Scan for the cell matching the given text and deliver its (X, Y) coordinate at center. 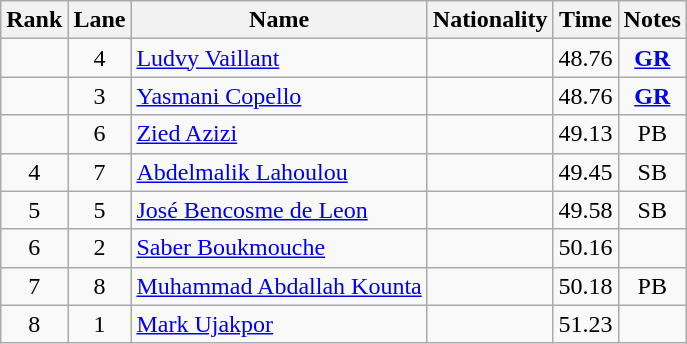
1 (100, 324)
2 (100, 248)
Name (279, 20)
Notes (652, 20)
Rank (34, 20)
Muhammad Abdallah Kounta (279, 286)
49.45 (586, 172)
50.18 (586, 286)
Mark Ujakpor (279, 324)
Abdelmalik Lahoulou (279, 172)
Ludvy Vaillant (279, 58)
49.13 (586, 134)
3 (100, 96)
Nationality (490, 20)
Lane (100, 20)
51.23 (586, 324)
Yasmani Copello (279, 96)
49.58 (586, 210)
Zied Azizi (279, 134)
Time (586, 20)
José Bencosme de Leon (279, 210)
Saber Boukmouche (279, 248)
50.16 (586, 248)
